Pinpoint the cell where the given text exists, returning its (x, y) midpoint coordinate. 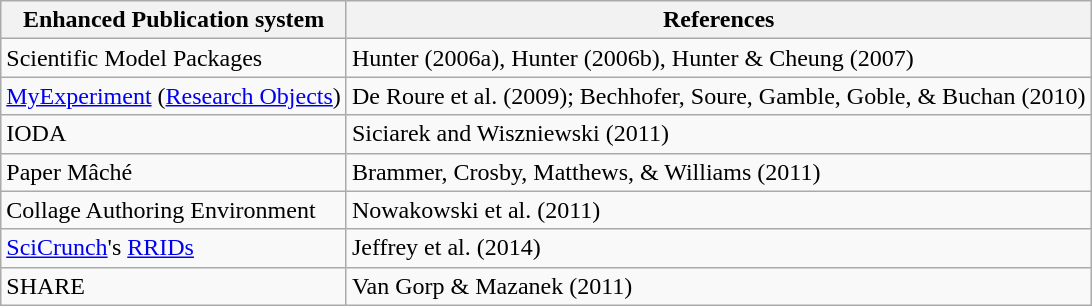
Jeffrey et al. (2014) (718, 248)
Hunter (2006a), Hunter (2006b), Hunter & Cheung (2007) (718, 58)
SciCrunch's RRIDs (174, 248)
Van Gorp & Mazanek (2011) (718, 286)
References (718, 20)
IODA (174, 134)
SHARE (174, 286)
Enhanced Publication system (174, 20)
Scientific Model Packages (174, 58)
Brammer, Crosby, Matthews, & Williams (2011) (718, 172)
Collage Authoring Environment (174, 210)
Siciarek and Wiszniewski (2011) (718, 134)
MyExperiment (Research Objects) (174, 96)
De Roure et al. (2009); Bechhofer, Soure, Gamble, Goble, & Buchan (2010) (718, 96)
Paper Mâché (174, 172)
Nowakowski et al. (2011) (718, 210)
